Capture the cell that displays the provided text and extract its (X, Y) central coordinate. 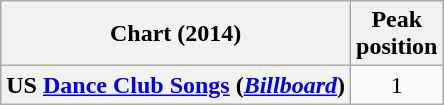
Chart (2014) (176, 34)
Peakposition (397, 34)
US Dance Club Songs (Billboard) (176, 85)
1 (397, 85)
